For the text-containing cell, return its midpoint in (X, Y) coordinate format. 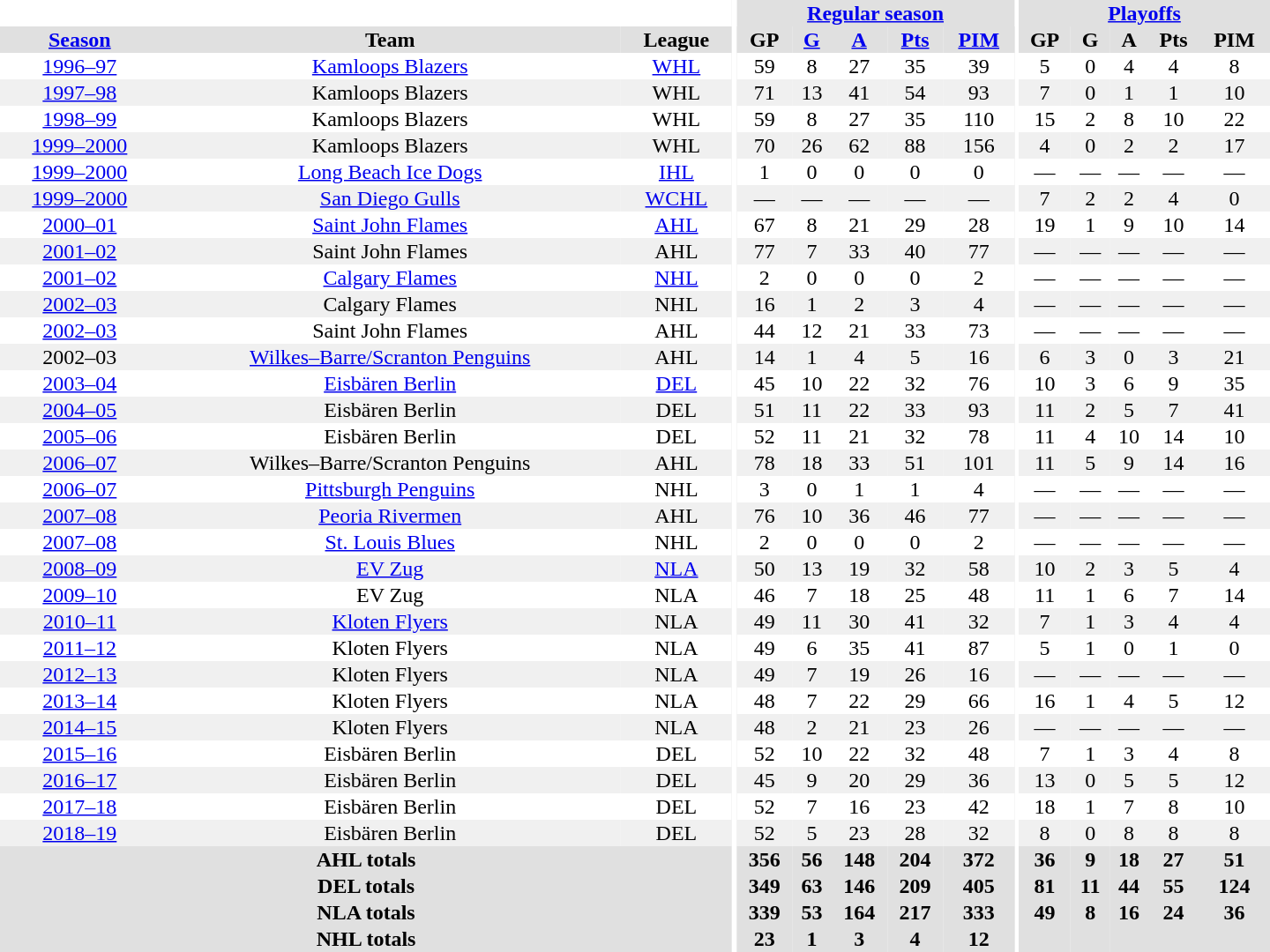
1997–98 (79, 93)
Regular season (875, 13)
2013–14 (79, 701)
2016–17 (79, 780)
2004–05 (79, 410)
54 (915, 93)
56 (811, 859)
67 (764, 225)
372 (979, 859)
DEL totals (366, 886)
2011–12 (79, 648)
AHL totals (366, 859)
20 (859, 780)
81 (1044, 886)
217 (915, 912)
164 (859, 912)
San Diego Gulls (390, 198)
24 (1173, 912)
1998–99 (79, 119)
110 (979, 119)
Playoffs (1145, 13)
2009–10 (79, 595)
39 (979, 66)
71 (764, 93)
Pittsburgh Penguins (390, 489)
356 (764, 859)
1996–97 (79, 66)
2000–01 (79, 225)
League (676, 40)
Long Beach Ice Dogs (390, 172)
73 (979, 331)
2010–11 (79, 621)
2017–18 (79, 807)
Team (390, 40)
IHL (676, 172)
339 (764, 912)
25 (915, 595)
15 (1044, 119)
Peoria Rivermen (390, 516)
50 (764, 569)
63 (811, 886)
405 (979, 886)
2005–06 (79, 436)
156 (979, 145)
101 (979, 463)
209 (915, 886)
2018–19 (79, 833)
2015–16 (79, 754)
2003–04 (79, 383)
2014–15 (79, 727)
349 (764, 886)
NLA totals (366, 912)
53 (811, 912)
88 (915, 145)
17 (1235, 145)
66 (979, 701)
87 (979, 648)
42 (979, 807)
NHL totals (366, 939)
70 (764, 145)
WCHL (676, 198)
40 (915, 251)
58 (979, 569)
St. Louis Blues (390, 542)
30 (859, 621)
2008–09 (79, 569)
333 (979, 912)
Season (79, 40)
204 (915, 859)
62 (859, 145)
124 (1235, 886)
55 (1173, 886)
146 (859, 886)
2012–13 (79, 674)
148 (859, 859)
